From the cell containing the given text, extract its center point as (X, Y) coordinate. 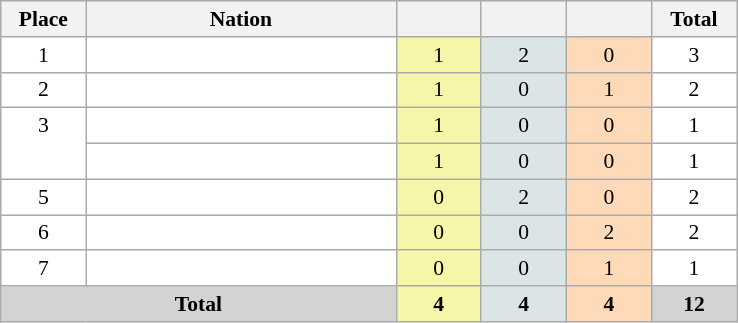
5 (44, 197)
7 (44, 269)
12 (694, 304)
6 (44, 233)
Nation (241, 19)
Place (44, 19)
